Locate the cell with the specified text and output its [x, y] center coordinate. 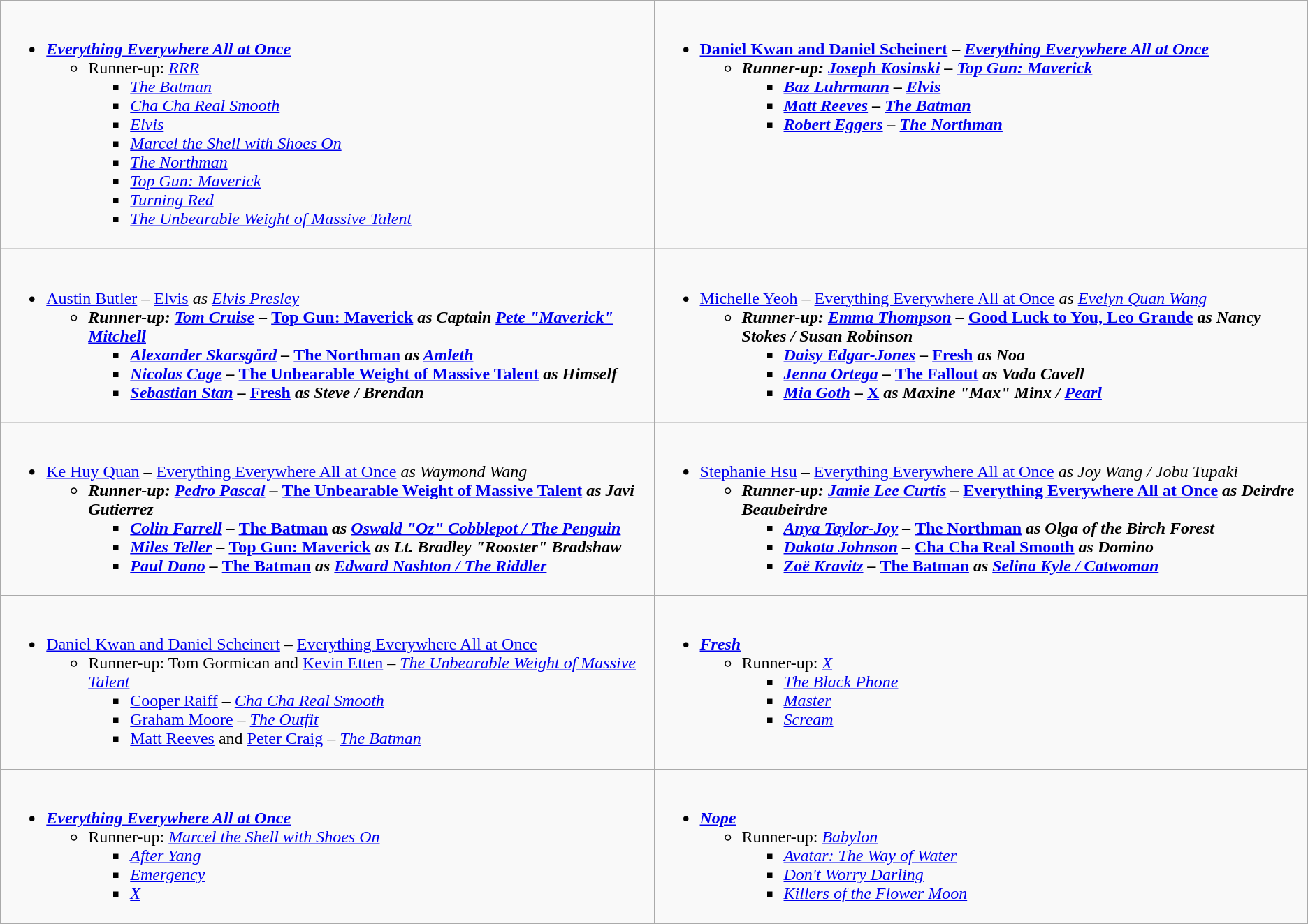
FreshRunner-up: XThe Black PhoneMasterScream [981, 682]
Everything Everywhere All at OnceRunner-up: Marcel the Shell with Shoes OnAfter YangEmergencyX [327, 846]
NopeRunner-up: BabylonAvatar: The Way of WaterDon't Worry DarlingKillers of the Flower Moon [981, 846]
